Capture the cell that displays the provided text and extract its (X, Y) central coordinate. 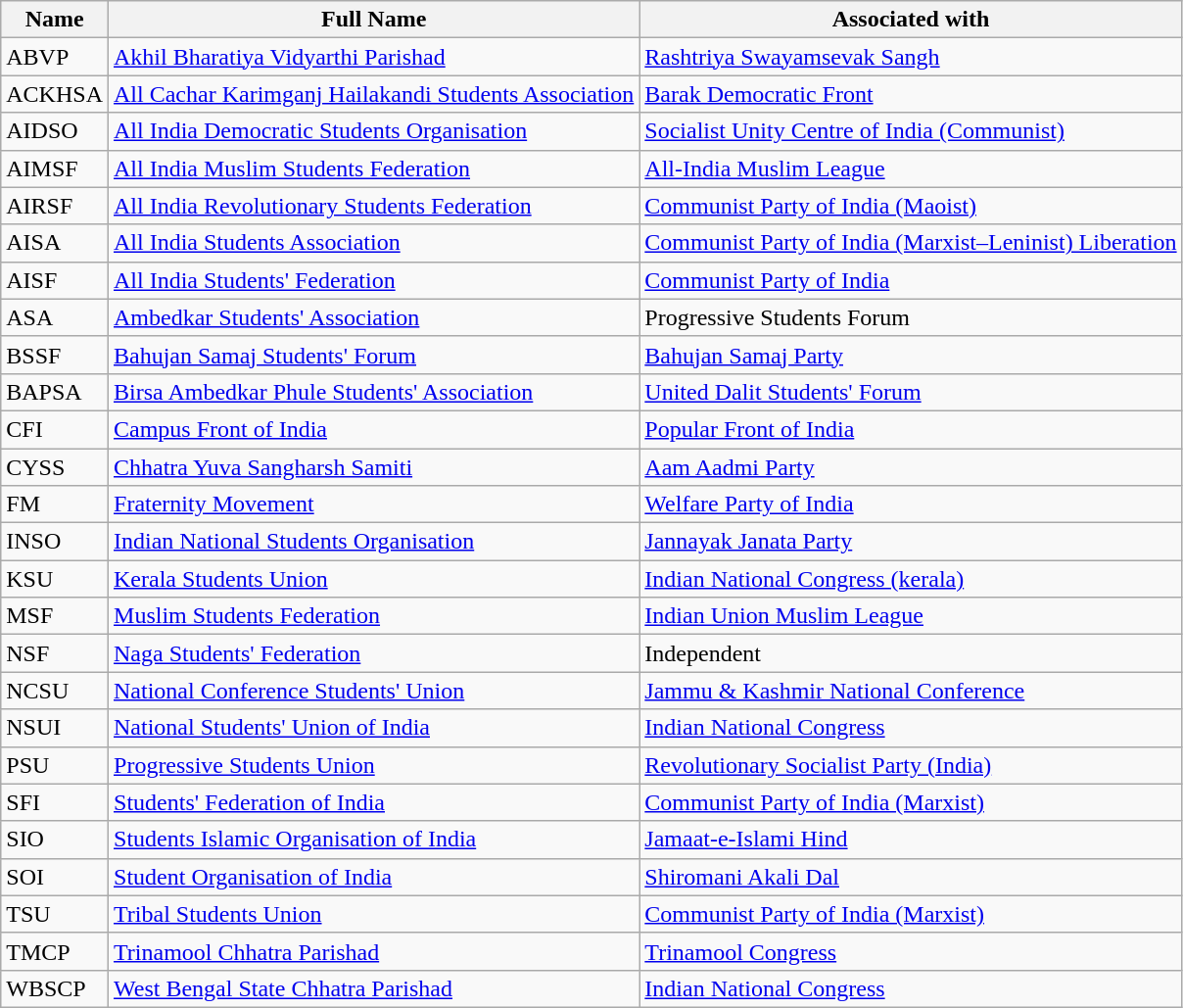
National Conference Students' Union (374, 691)
Progressive Students Union (374, 765)
Muslim Students Federation (374, 616)
Aam Aadmi Party (911, 467)
Full Name (374, 20)
Rashtriya Swayamsevak Sangh (911, 57)
All India Students Association (374, 243)
Communist Party of India (911, 280)
Communist Party of India (Marxist–Leninist) Liberation (911, 243)
National Students' Union of India (374, 728)
NSUI (55, 728)
All India Muslim Students Federation (374, 168)
Trinamool Chhatra Parishad (374, 951)
AISF (55, 280)
Name (55, 20)
Tribal Students Union (374, 914)
BSSF (55, 355)
All Cachar Karimganj Hailakandi Students Association (374, 94)
TMCP (55, 951)
Trinamool Congress (911, 951)
CFI (55, 429)
Student Organisation of India (374, 877)
AIDSO (55, 131)
Bahujan Samaj Party (911, 355)
Socialist Unity Centre of India (Communist) (911, 131)
Akhil Bharatiya Vidyarthi Parishad (374, 57)
TSU (55, 914)
Birsa Ambedkar Phule Students' Association (374, 392)
SIO (55, 840)
All India Students' Federation (374, 280)
NSF (55, 653)
West Bengal State Chhatra Parishad (374, 988)
SOI (55, 877)
INSO (55, 542)
KSU (55, 579)
Naga Students' Federation (374, 653)
Students' Federation of India (374, 802)
Jamaat-e-Islami Hind (911, 840)
FM (55, 504)
All India Democratic Students Organisation (374, 131)
WBSCP (55, 988)
NCSU (55, 691)
Barak Democratic Front (911, 94)
Independent (911, 653)
Progressive Students Forum (911, 317)
Ambedkar Students' Association (374, 317)
ACKHSA (55, 94)
MSF (55, 616)
ASA (55, 317)
Bahujan Samaj Students' Forum (374, 355)
Welfare Party of India (911, 504)
Communist Party of India (Maoist) (911, 206)
Shiromani Akali Dal (911, 877)
PSU (55, 765)
Revolutionary Socialist Party (India) (911, 765)
Indian Union Muslim League (911, 616)
SFI (55, 802)
AIMSF (55, 168)
Associated with (911, 20)
Students Islamic Organisation of India (374, 840)
Fraternity Movement (374, 504)
Indian National Students Organisation (374, 542)
CYSS (55, 467)
All India Revolutionary Students Federation (374, 206)
Jammu & Kashmir National Conference (911, 691)
Campus Front of India (374, 429)
ABVP (55, 57)
AISA (55, 243)
Jannayak Janata Party (911, 542)
United Dalit Students' Forum (911, 392)
All-India Muslim League (911, 168)
BAPSA (55, 392)
Indian National Congress (kerala) (911, 579)
Kerala Students Union (374, 579)
AIRSF (55, 206)
Popular Front of India (911, 429)
Chhatra Yuva Sangharsh Samiti (374, 467)
